Determine the [x, y] coordinate at the center of the cell enclosing the given text.  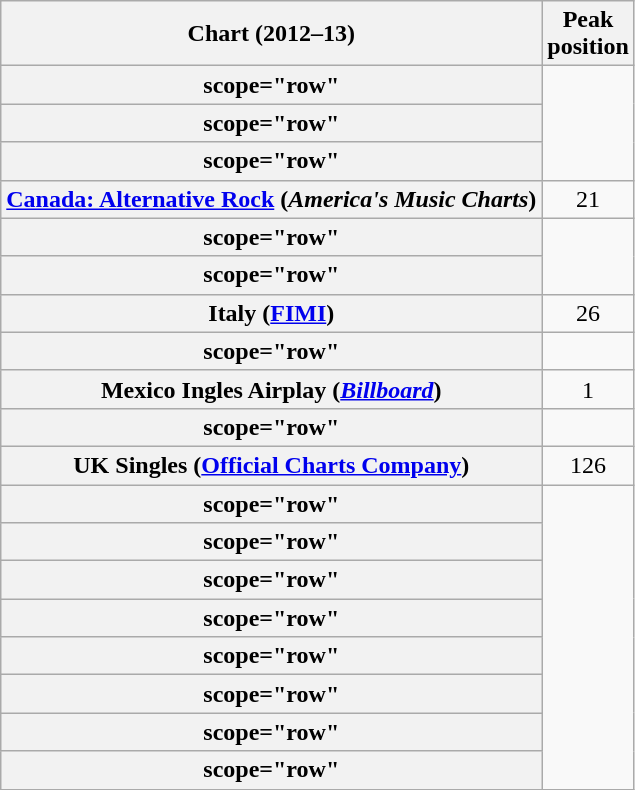
Canada: Alternative Rock (America's Music Charts) [272, 199]
Mexico Ingles Airplay (Billboard) [272, 389]
1 [588, 389]
UK Singles (Official Charts Company) [272, 465]
126 [588, 465]
26 [588, 313]
21 [588, 199]
Peakposition [588, 34]
Chart (2012–13) [272, 34]
Italy (FIMI) [272, 313]
